Extract the [X, Y] coordinate from the center of the cell holding the provided text.  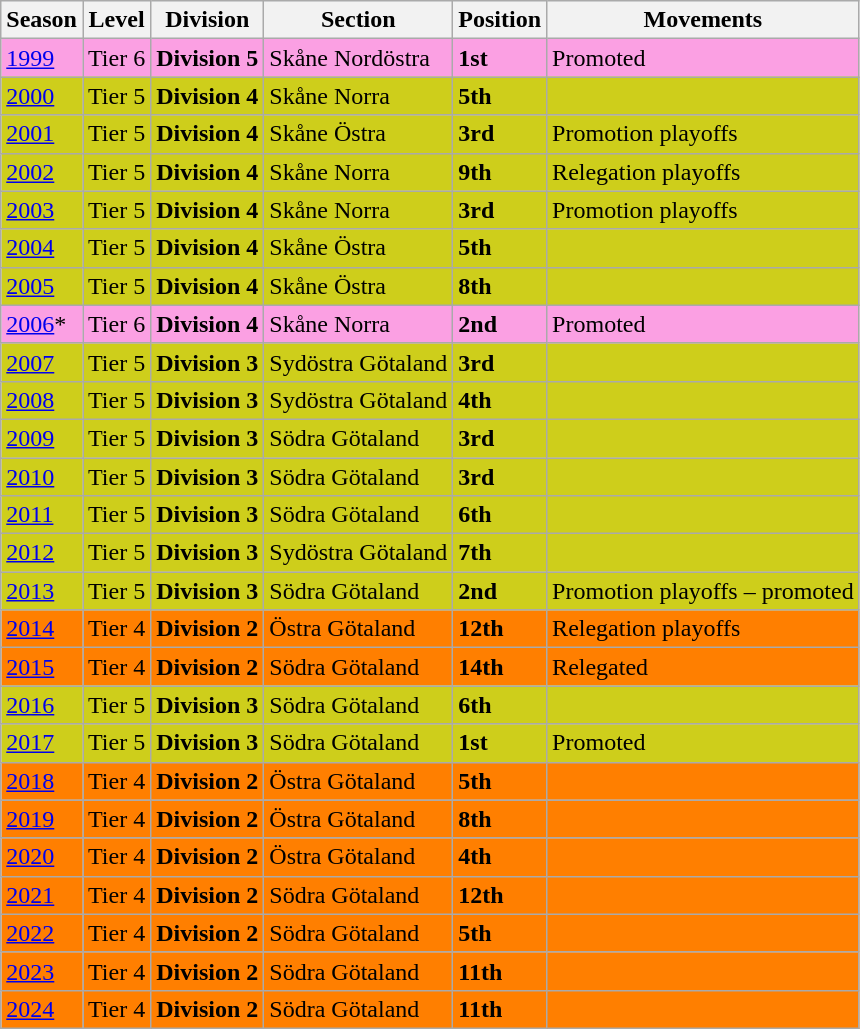
2015 [42, 667]
2002 [42, 172]
Relegated [704, 667]
2016 [42, 705]
2009 [42, 438]
Division [208, 20]
2001 [42, 134]
Level [116, 20]
14th [500, 667]
2004 [42, 248]
2023 [42, 971]
Movements [704, 20]
2008 [42, 400]
2006* [42, 324]
1999 [42, 58]
2005 [42, 286]
2007 [42, 362]
2003 [42, 210]
2000 [42, 96]
2013 [42, 591]
2022 [42, 933]
Section [358, 20]
2019 [42, 819]
Promotion playoffs – promoted [704, 591]
2017 [42, 743]
2012 [42, 553]
Season [42, 20]
2024 [42, 1009]
2021 [42, 895]
2018 [42, 781]
9th [500, 172]
2010 [42, 477]
7th [500, 553]
Division 5 [208, 58]
Skåne Nordöstra [358, 58]
Position [500, 20]
2011 [42, 515]
2014 [42, 629]
2020 [42, 857]
